Search for the cell housing the specified text and yield its [x, y] center coordinate. 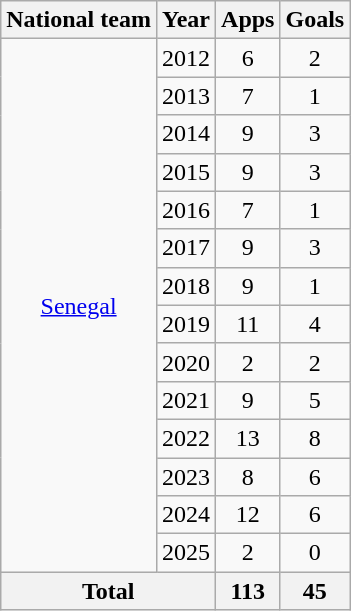
2023 [186, 477]
2025 [186, 553]
2018 [186, 286]
2019 [186, 324]
4 [315, 324]
0 [315, 553]
Senegal [79, 306]
2024 [186, 515]
Apps [248, 20]
2021 [186, 400]
National team [79, 20]
2012 [186, 58]
2016 [186, 210]
2017 [186, 248]
12 [248, 515]
2022 [186, 438]
5 [315, 400]
Year [186, 20]
2014 [186, 134]
2013 [186, 96]
2020 [186, 362]
13 [248, 438]
11 [248, 324]
45 [315, 591]
Total [108, 591]
Goals [315, 20]
113 [248, 591]
2015 [186, 172]
